Return [X, Y] of the center of cell containing provided text 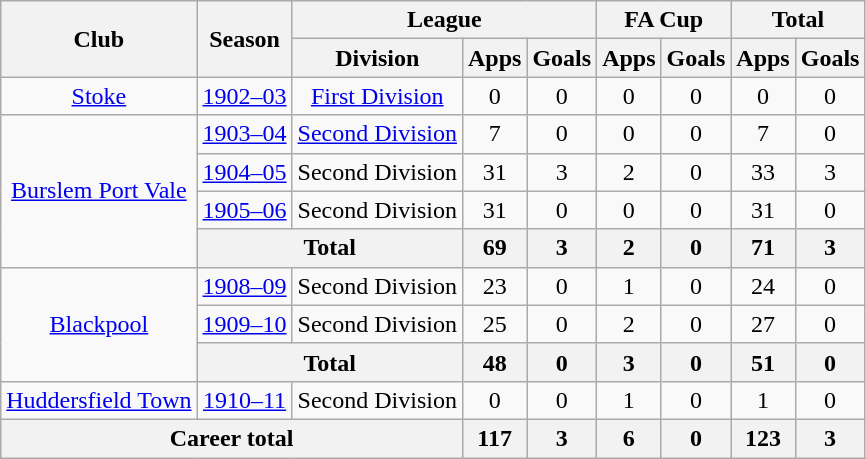
123 [763, 438]
Career total [232, 438]
1903–04 [244, 134]
FA Cup [664, 20]
Club [99, 39]
Division [377, 58]
1902–03 [244, 96]
Huddersfield Town [99, 400]
League [444, 20]
71 [763, 248]
1910–11 [244, 400]
27 [763, 324]
Season [244, 39]
6 [629, 438]
Stoke [99, 96]
Burslem Port Vale [99, 191]
First Division [377, 96]
51 [763, 362]
1908–09 [244, 286]
25 [494, 324]
Blackpool [99, 324]
1909–10 [244, 324]
1904–05 [244, 172]
1905–06 [244, 210]
48 [494, 362]
33 [763, 172]
69 [494, 248]
24 [763, 286]
23 [494, 286]
117 [494, 438]
